Determine the (X, Y) coordinate at the center of the cell enclosing the given text.  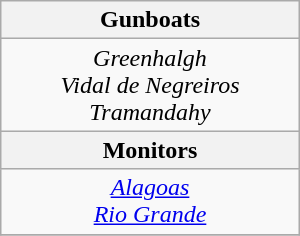
Gunboats (150, 20)
GreenhalghVidal de NegreirosTramandahy (150, 85)
AlagoasRio Grande (150, 202)
Monitors (150, 150)
